Return the (x, y) coordinate for the center point of the cell that contains the specified text.  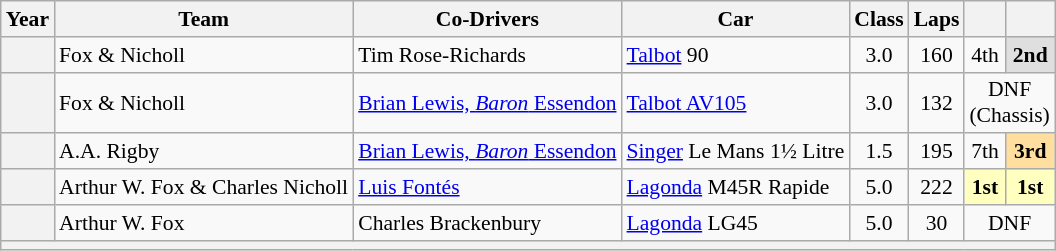
Laps (937, 19)
Team (204, 19)
Singer Le Mans 1½ Litre (736, 152)
Lagonda M45R Rapide (736, 187)
Co-Drivers (487, 19)
222 (937, 187)
Talbot AV105 (736, 102)
Luis Fontés (487, 187)
195 (937, 152)
Class (878, 19)
7th (984, 152)
Talbot 90 (736, 55)
30 (937, 223)
Arthur W. Fox & Charles Nicholl (204, 187)
2nd (1030, 55)
DNF(Chassis) (1009, 102)
132 (937, 102)
3rd (1030, 152)
160 (937, 55)
Car (736, 19)
4th (984, 55)
Charles Brackenbury (487, 223)
DNF (1009, 223)
Year (28, 19)
Lagonda LG45 (736, 223)
Tim Rose-Richards (487, 55)
A.A. Rigby (204, 152)
Arthur W. Fox (204, 223)
1.5 (878, 152)
